From the cell containing the given text, extract its center point as [X, Y] coordinate. 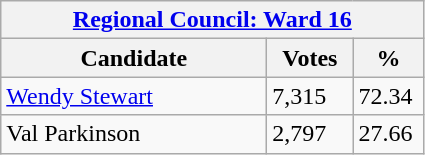
72.34 [388, 96]
27.66 [388, 134]
7,315 [310, 96]
% [388, 58]
Regional Council: Ward 16 [212, 20]
Votes [310, 58]
Val Parkinson [134, 134]
2,797 [310, 134]
Wendy Stewart [134, 96]
Candidate [134, 58]
